Identify which cell holds the provided text, then report its [X, Y] central coordinate. 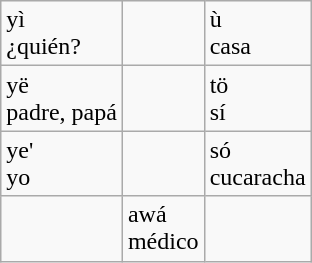
yì¿quién? [62, 34]
sócucaracha [258, 164]
ye'yo [62, 164]
tösí [258, 98]
yëpadre, papá [62, 98]
ùcasa [258, 34]
awámédico [163, 228]
